Capture the cell that displays the provided text and extract its [X, Y] central coordinate. 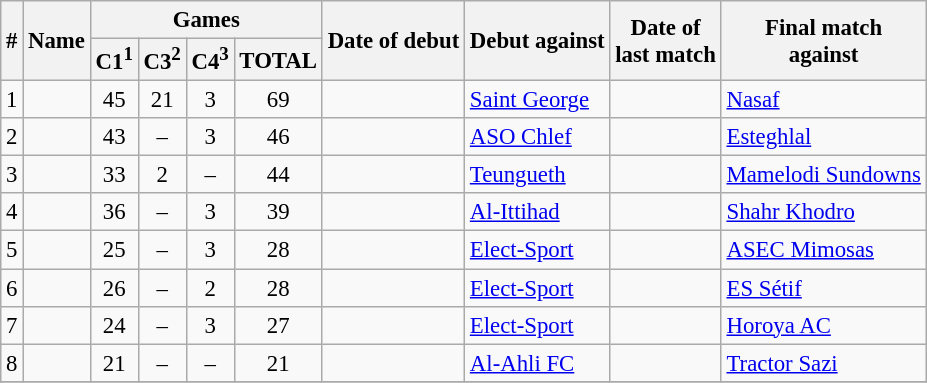
45 [114, 100]
Date of debut [393, 41]
44 [278, 175]
Esteghlal [824, 137]
43 [114, 137]
C43 [210, 60]
4 [12, 213]
Horoya AC [824, 325]
Final matchagainst [824, 41]
69 [278, 100]
# [12, 41]
ES Sétif [824, 288]
26 [114, 288]
Debut against [538, 41]
27 [278, 325]
C32 [162, 60]
TOTAL [278, 60]
Teungueth [538, 175]
8 [12, 363]
ASEC Mimosas [824, 250]
Shahr Khodro [824, 213]
7 [12, 325]
Name [57, 41]
33 [114, 175]
C11 [114, 60]
Tractor Sazi [824, 363]
1 [12, 100]
Mamelodi Sundowns [824, 175]
6 [12, 288]
Saint George [538, 100]
5 [12, 250]
39 [278, 213]
Al-Ittihad [538, 213]
Nasaf [824, 100]
46 [278, 137]
24 [114, 325]
Games [206, 20]
36 [114, 213]
25 [114, 250]
Al-Ahli FC [538, 363]
Date oflast match [666, 41]
ASO Chlef [538, 137]
